Search for the cell housing the specified text and yield its (x, y) center coordinate. 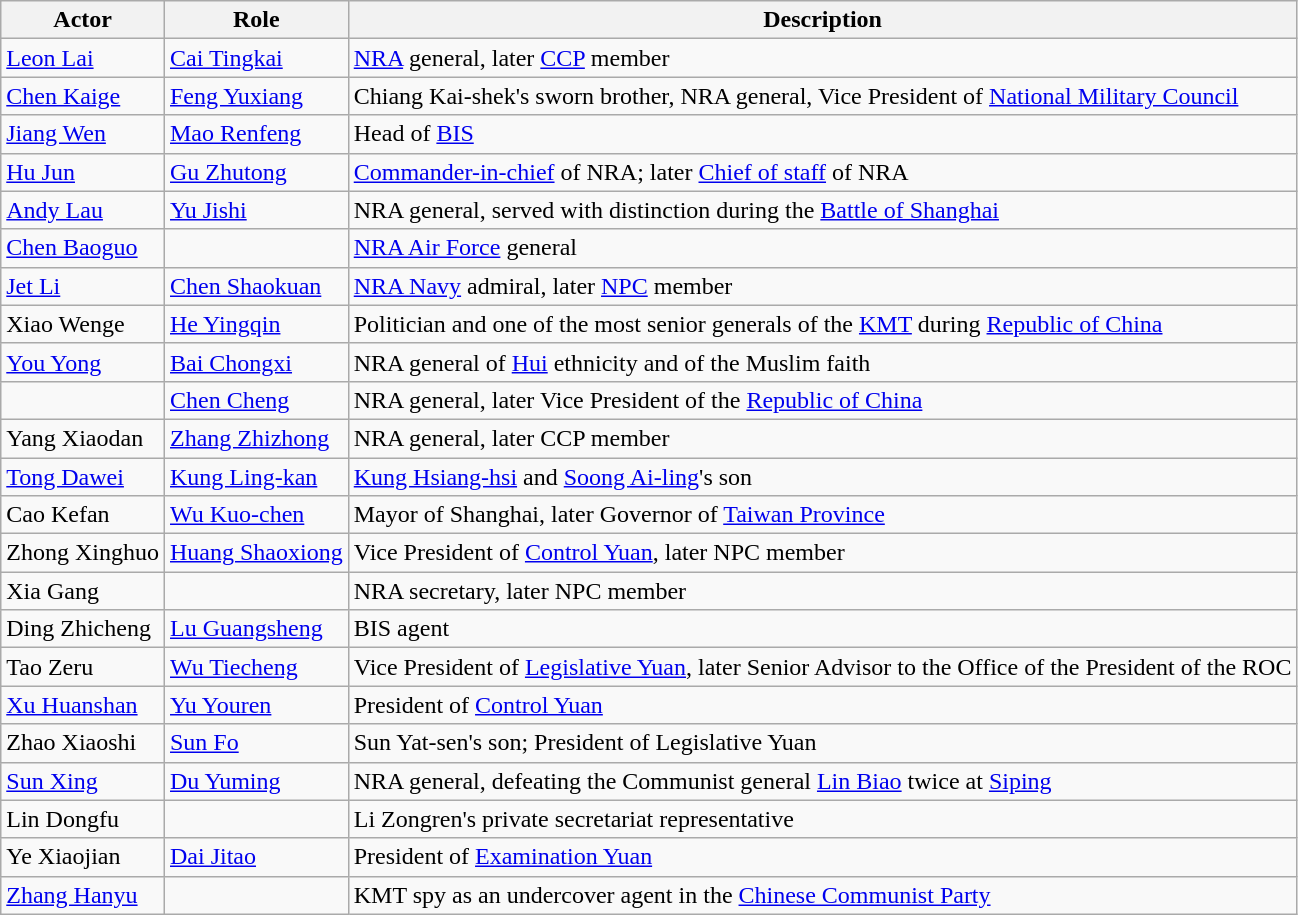
Xia Gang (83, 591)
Tao Zeru (83, 667)
NRA general, defeating the Communist general Lin Biao twice at Siping (822, 781)
Dai Jitao (256, 857)
Jiang Wen (83, 134)
Zhang Zhizhong (256, 438)
Chen Baoguo (83, 248)
Lu Guangsheng (256, 629)
Zhong Xinghuo (83, 553)
Li Zongren's private secretariat representative (822, 819)
Vice President of Legislative Yuan, later Senior Advisor to the Office of the President of the ROC (822, 667)
Description (822, 20)
Hu Jun (83, 172)
Kung Ling-kan (256, 477)
Chen Cheng (256, 400)
Cai Tingkai (256, 58)
Vice President of Control Yuan, later NPC member (822, 553)
NRA Navy admiral, later NPC member (822, 286)
Sun Xing (83, 781)
He Yingqin (256, 324)
Lin Dongfu (83, 819)
KMT spy as an undercover agent in the Chinese Communist Party (822, 895)
Huang Shaoxiong (256, 553)
Yu Youren (256, 705)
Feng Yuxiang (256, 96)
Sun Fo (256, 743)
Chiang Kai-shek's sworn brother, NRA general, Vice President of National Military Council (822, 96)
Du Yuming (256, 781)
Zhang Hanyu (83, 895)
Role (256, 20)
Sun Yat-sen's son; President of Legislative Yuan (822, 743)
Wu Tiecheng (256, 667)
Wu Kuo-chen (256, 515)
Politician and one of the most senior generals of the KMT during Republic of China (822, 324)
Jet Li (83, 286)
Cao Kefan (83, 515)
Yang Xiaodan (83, 438)
Zhao Xiaoshi (83, 743)
President of Examination Yuan (822, 857)
NRA general, later Vice President of the Republic of China (822, 400)
President of Control Yuan (822, 705)
Ding Zhicheng (83, 629)
Kung Hsiang-hsi and Soong Ai-ling's son (822, 477)
Xiao Wenge (83, 324)
Andy Lau (83, 210)
Actor (83, 20)
Mayor of Shanghai, later Governor of Taiwan Province (822, 515)
You Yong (83, 362)
Gu Zhutong (256, 172)
Mao Renfeng (256, 134)
Bai Chongxi (256, 362)
Chen Shaokuan (256, 286)
Leon Lai (83, 58)
NRA general of Hui ethnicity and of the Muslim faith (822, 362)
Head of BIS (822, 134)
Yu Jishi (256, 210)
NRA secretary, later NPC member (822, 591)
Chen Kaige (83, 96)
BIS agent (822, 629)
Tong Dawei (83, 477)
Commander-in-chief of NRA; later Chief of staff of NRA (822, 172)
NRA general, served with distinction during the Battle of Shanghai (822, 210)
NRA Air Force general (822, 248)
Xu Huanshan (83, 705)
Ye Xiaojian (83, 857)
